Capture the cell that displays the provided text and extract its [X, Y] central coordinate. 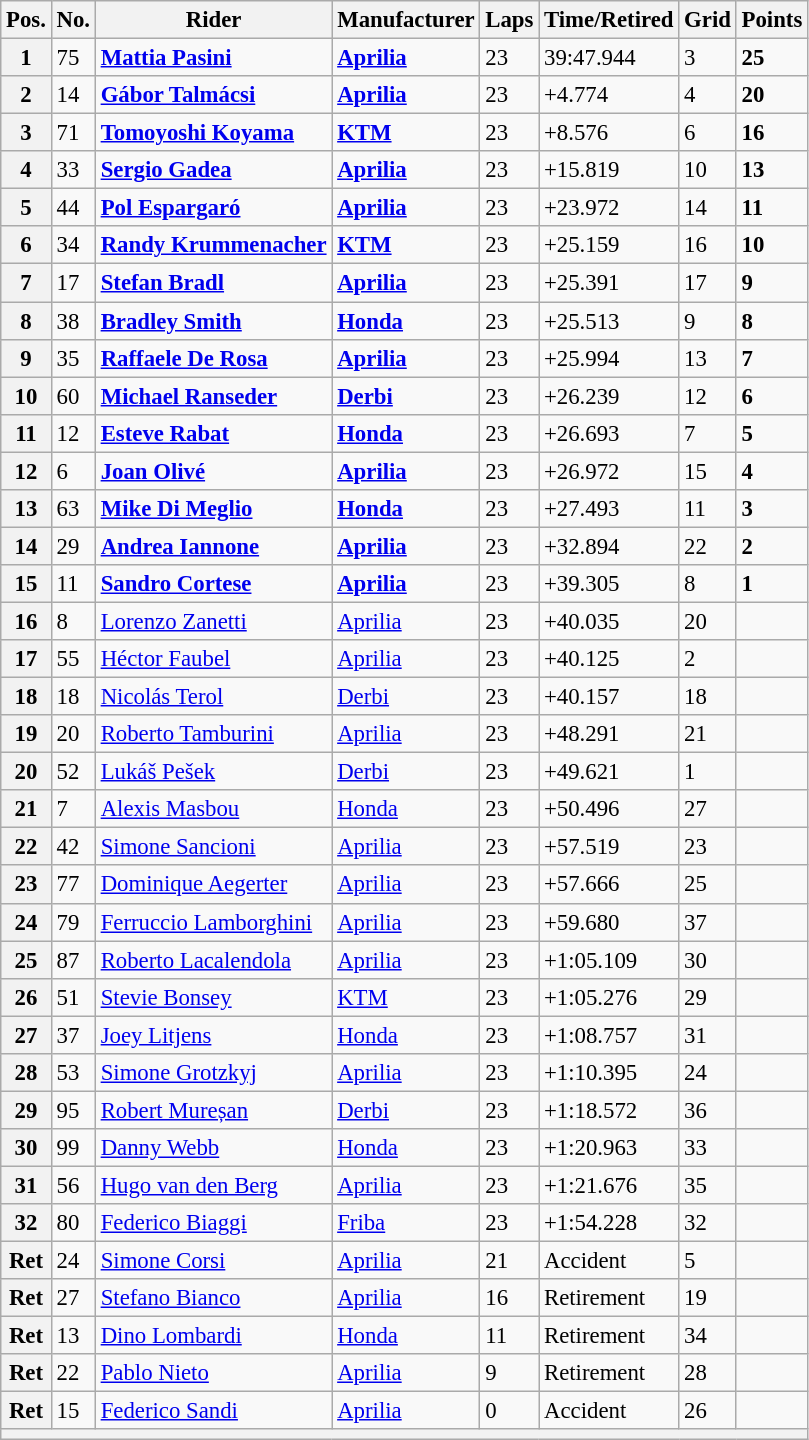
Time/Retired [609, 20]
Roberto Tamburini [214, 734]
+1:10.395 [609, 1073]
Simone Sancioni [214, 847]
+4.774 [609, 95]
Gábor Talmácsi [214, 95]
Esteve Rabat [214, 433]
Federico Biaggi [214, 1223]
52 [73, 772]
87 [73, 960]
Mattia Pasini [214, 58]
Simone Grotzkyj [214, 1073]
+15.819 [609, 170]
+1:18.572 [609, 1110]
+26.972 [609, 471]
Nicolás Terol [214, 697]
39:47.944 [609, 58]
Robert Mureșan [214, 1110]
Ferruccio Lamborghini [214, 922]
42 [73, 847]
Hugo van den Berg [214, 1185]
95 [73, 1110]
60 [73, 396]
38 [73, 321]
Stevie Bonsey [214, 997]
+40.035 [609, 621]
Dino Lombardi [214, 1336]
+25.994 [609, 358]
+57.519 [609, 847]
+1:54.228 [609, 1223]
79 [73, 922]
+48.291 [609, 734]
Joan Olivé [214, 471]
+50.496 [609, 809]
Mike Di Meglio [214, 509]
+26.239 [609, 396]
Héctor Faubel [214, 659]
+23.972 [609, 208]
+1:20.963 [609, 1148]
Raffaele De Rosa [214, 358]
+1:08.757 [609, 1035]
+25.391 [609, 283]
0 [510, 1411]
Bradley Smith [214, 321]
Randy Krummenacher [214, 245]
Pol Espargaró [214, 208]
+57.666 [609, 885]
+25.159 [609, 245]
Points [772, 20]
63 [73, 509]
56 [73, 1185]
Andrea Iannone [214, 546]
+27.493 [609, 509]
Simone Corsi [214, 1261]
Tomoyoshi Koyama [214, 133]
Manufacturer [406, 20]
Dominique Aegerter [214, 885]
Grid [708, 20]
+32.894 [609, 546]
Danny Webb [214, 1148]
53 [73, 1073]
Laps [510, 20]
Sergio Gadea [214, 170]
+1:05.276 [609, 997]
+39.305 [609, 584]
Sandro Cortese [214, 584]
+59.680 [609, 922]
+8.576 [609, 133]
Alexis Masbou [214, 809]
Stefan Bradl [214, 283]
36 [708, 1110]
+26.693 [609, 433]
75 [73, 58]
51 [73, 997]
99 [73, 1148]
77 [73, 885]
Federico Sandi [214, 1411]
+49.621 [609, 772]
44 [73, 208]
Pos. [26, 20]
55 [73, 659]
+25.513 [609, 321]
Friba [406, 1223]
80 [73, 1223]
Lukáš Pešek [214, 772]
Michael Ranseder [214, 396]
Stefano Bianco [214, 1298]
Roberto Lacalendola [214, 960]
Joey Litjens [214, 1035]
+40.125 [609, 659]
No. [73, 20]
Rider [214, 20]
Pablo Nieto [214, 1373]
+1:21.676 [609, 1185]
+40.157 [609, 697]
+1:05.109 [609, 960]
71 [73, 133]
Lorenzo Zanetti [214, 621]
